Return the [x, y] coordinate for the center point of the cell that contains the specified text.  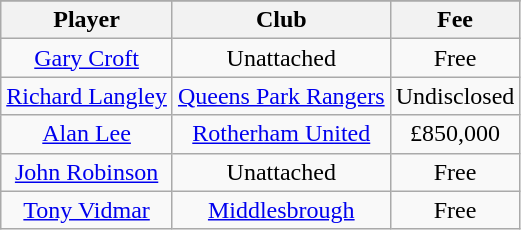
Tony Vidmar [87, 210]
Undisclosed [455, 96]
Alan Lee [87, 134]
Queens Park Rangers [281, 96]
John Robinson [87, 172]
Club [281, 20]
Middlesbrough [281, 210]
Player [87, 20]
Rotherham United [281, 134]
£850,000 [455, 134]
Gary Croft [87, 58]
Richard Langley [87, 96]
Fee [455, 20]
